Search for the cell housing the specified text and yield its (x, y) center coordinate. 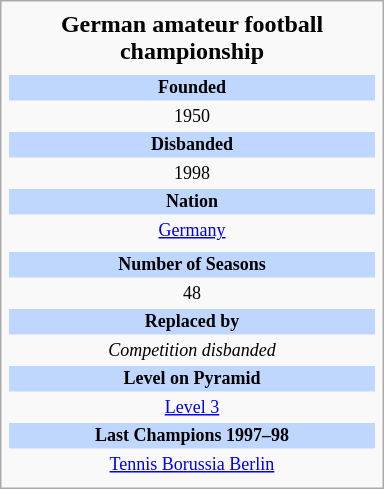
Replaced by (192, 322)
Disbanded (192, 145)
Nation (192, 202)
Level 3 (192, 408)
Level on Pyramid (192, 379)
1998 (192, 174)
Germany (192, 231)
Competition disbanded (192, 351)
German amateur football championship (192, 38)
Last Champions 1997–98 (192, 436)
Tennis Borussia Berlin (192, 465)
Number of Seasons (192, 265)
Founded (192, 88)
48 (192, 294)
1950 (192, 117)
